Return (x, y) of the center of cell containing provided text 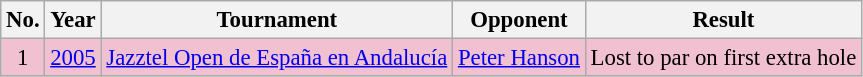
2005 (73, 58)
1 (23, 58)
Jazztel Open de España en Andalucía (277, 58)
Tournament (277, 20)
Peter Hanson (520, 58)
Year (73, 20)
Lost to par on first extra hole (723, 58)
Result (723, 20)
Opponent (520, 20)
No. (23, 20)
